Return the [X, Y] coordinate for the center point of the cell that contains the specified text.  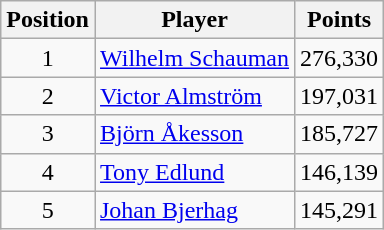
Victor Almström [194, 96]
4 [48, 172]
185,727 [340, 134]
2 [48, 96]
197,031 [340, 96]
5 [48, 210]
Björn Åkesson [194, 134]
Points [340, 20]
145,291 [340, 210]
Johan Bjerhag [194, 210]
146,139 [340, 172]
Position [48, 20]
1 [48, 58]
276,330 [340, 58]
Player [194, 20]
3 [48, 134]
Tony Edlund [194, 172]
Wilhelm Schauman [194, 58]
